Locate the cell with the specified text and output its (x, y) center coordinate. 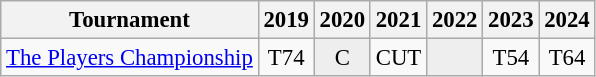
Tournament (130, 20)
2023 (511, 20)
T64 (567, 58)
2019 (286, 20)
T74 (286, 58)
2022 (455, 20)
2020 (342, 20)
2021 (398, 20)
The Players Championship (130, 58)
T54 (511, 58)
CUT (398, 58)
C (342, 58)
2024 (567, 20)
